From the cell containing the given text, extract its center point as [x, y] coordinate. 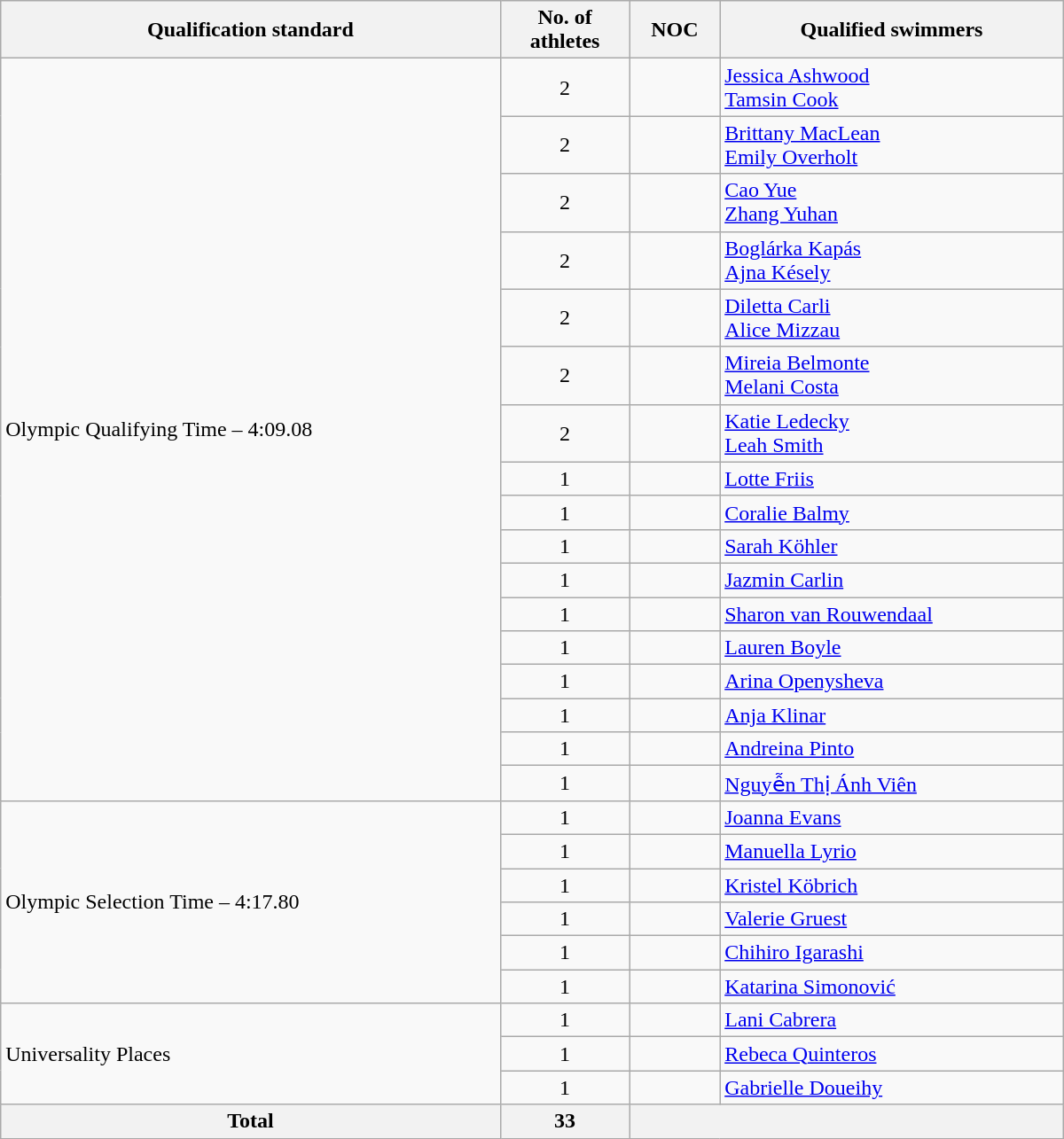
Chihiro Igarashi [892, 953]
Jazmin Carlin [892, 580]
Sharon van Rouwendaal [892, 614]
Nguyễn Thị Ánh Viên [892, 784]
Qualified swimmers [892, 30]
Arina Openysheva [892, 682]
Olympic Selection Time – 4:17.80 [250, 901]
Katarina Simonović [892, 987]
Anja Klinar [892, 715]
Jessica AshwoodTamsin Cook [892, 87]
Joanna Evans [892, 817]
NOC [675, 30]
Brittany MacLeanEmily Overholt [892, 145]
Qualification standard [250, 30]
No. of athletes [565, 30]
Valerie Gruest [892, 919]
Boglárka KapásAjna Késely [892, 261]
Andreina Pinto [892, 749]
Olympic Qualifying Time – 4:09.08 [250, 430]
Kristel Köbrich [892, 885]
33 [565, 1121]
Cao YueZhang Yuhan [892, 202]
Coralie Balmy [892, 512]
Diletta CarliAlice Mizzau [892, 317]
Lotte Friis [892, 479]
Manuella Lyrio [892, 851]
Lani Cabrera [892, 1020]
Total [250, 1121]
Universality Places [250, 1054]
Rebeca Quinteros [892, 1054]
Sarah Köhler [892, 546]
Mireia BelmonteMelani Costa [892, 376]
Gabrielle Doueihy [892, 1088]
Lauren Boyle [892, 648]
Katie LedeckyLeah Smith [892, 433]
